From the cell containing the given text, extract its center point as [x, y] coordinate. 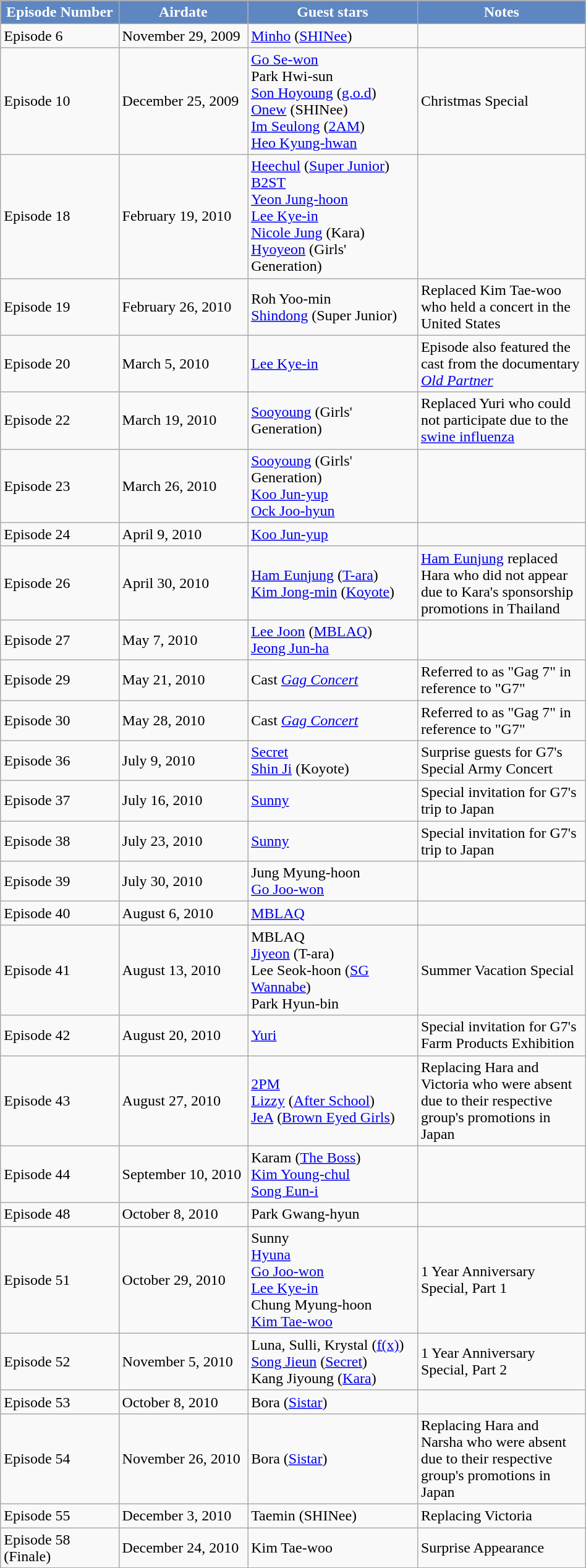
Replacing Hara and Victoria who were absent due to their respective group's promotions in Japan [501, 1101]
Episode 58 (Finale) [59, 1547]
Episode 51 [59, 1280]
August 13, 2010 [183, 970]
March 26, 2010 [183, 486]
November 29, 2009 [183, 36]
Christmas Special [501, 101]
Notes [501, 12]
May 7, 2010 [183, 639]
Secret Shin Ji (Koyote) [333, 761]
May 21, 2010 [183, 680]
Episode 36 [59, 761]
Episode Number [59, 12]
Episode 40 [59, 913]
Replaced Kim Tae-woo who held a concert in the United States [501, 307]
Episode 42 [59, 1035]
Guest stars [333, 12]
Episode 53 [59, 1402]
Episode 38 [59, 841]
Episode 20 [59, 364]
Surprise Appearance [501, 1547]
Replacing Hara and Narsha who were absent due to their respective group's promotions in Japan [501, 1459]
May 28, 2010 [183, 720]
Replaced Yuri who could not participate due to the swine influenza [501, 420]
Luna, Sulli, Krystal (f(x)) Song Jieun (Secret) Kang Jiyoung (Kara) [333, 1361]
MBLAQ Jiyeon (T-ara) Lee Seok-hoon (SG Wannabe) Park Hyun-bin [333, 970]
Yuri [333, 1035]
September 10, 2010 [183, 1174]
Episode 41 [59, 970]
November 5, 2010 [183, 1361]
April 30, 2010 [183, 582]
Episode 39 [59, 882]
Lee Kye-in [333, 364]
Taemin (SHINee) [333, 1515]
Episode 55 [59, 1515]
Episode 6 [59, 36]
Episode 22 [59, 420]
Episode 44 [59, 1174]
October 29, 2010 [183, 1280]
Episode 24 [59, 534]
December 25, 2009 [183, 101]
Ham Eunjung replaced Hara who did not appear due to Kara's sponsorship promotions in Thailand [501, 582]
Episode 18 [59, 216]
Episode 26 [59, 582]
1 Year Anniversary Special, Part 2 [501, 1361]
Episode 10 [59, 101]
Episode 37 [59, 801]
Park Gwang-hyun [333, 1214]
Episode also featured the cast from the documentary Old Partner [501, 364]
Episode 23 [59, 486]
August 6, 2010 [183, 913]
1 Year Anniversary Special, Part 1 [501, 1280]
April 9, 2010 [183, 534]
July 9, 2010 [183, 761]
July 30, 2010 [183, 882]
Replacing Victoria [501, 1515]
Episode 54 [59, 1459]
Episode 30 [59, 720]
February 19, 2010 [183, 216]
Special invitation for G7's Farm Products Exhibition [501, 1035]
2PM Lizzy (After School) JeA (Brown Eyed Girls) [333, 1101]
Episode 29 [59, 680]
February 26, 2010 [183, 307]
Sooyoung (Girls' Generation) Koo Jun-yup Ock Joo-hyun [333, 486]
Episode 52 [59, 1361]
December 24, 2010 [183, 1547]
Sunny Hyuna Go Joo-won Lee Kye-in Chung Myung-hoon Kim Tae-woo [333, 1280]
August 27, 2010 [183, 1101]
Sooyoung (Girls' Generation) [333, 420]
July 16, 2010 [183, 801]
Minho (SHINee) [333, 36]
Kim Tae-woo [333, 1547]
November 26, 2010 [183, 1459]
Lee Joon (MBLAQ) Jeong Jun-ha [333, 639]
MBLAQ [333, 913]
March 19, 2010 [183, 420]
Episode 27 [59, 639]
Episode 43 [59, 1101]
Ham Eunjung (T-ara) Kim Jong-min (Koyote) [333, 582]
Go Se-won Park Hwi-sun Son Hoyoung (g.o.d) Onew (SHINee) Im Seulong (2AM) Heo Kyung-hwan [333, 101]
Roh Yoo-min Shindong (Super Junior) [333, 307]
Surprise guests for G7's Special Army Concert [501, 761]
Episode 19 [59, 307]
Airdate [183, 12]
December 3, 2010 [183, 1515]
Episode 48 [59, 1214]
July 23, 2010 [183, 841]
August 20, 2010 [183, 1035]
March 5, 2010 [183, 364]
Summer Vacation Special [501, 970]
Heechul (Super Junior) B2ST Yeon Jung-hoon Lee Kye-in Nicole Jung (Kara) Hyoyeon (Girls' Generation) [333, 216]
Karam (The Boss) Kim Young-chul Song Eun-i [333, 1174]
Jung Myung-hoon Go Joo-won [333, 882]
Koo Jun-yup [333, 534]
